Provide the [x, y] coordinate of the cell's center where the given text is located.  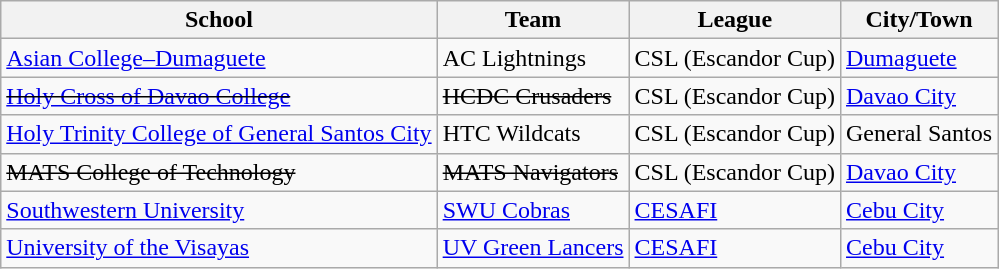
Team [533, 20]
School [219, 20]
Dumaguete [918, 58]
HTC Wildcats [533, 134]
MATS College of Technology [219, 172]
MATS Navigators [533, 172]
City/Town [918, 20]
League [734, 20]
AC Lightnings [533, 58]
Holy Cross of Davao College [219, 96]
Southwestern University [219, 210]
Asian College–Dumaguete [219, 58]
Holy Trinity College of General Santos City [219, 134]
SWU Cobras [533, 210]
HCDC Crusaders [533, 96]
UV Green Lancers [533, 248]
General Santos [918, 134]
University of the Visayas [219, 248]
